Provide the (x, y) coordinate of the cell's center where the given text is located.  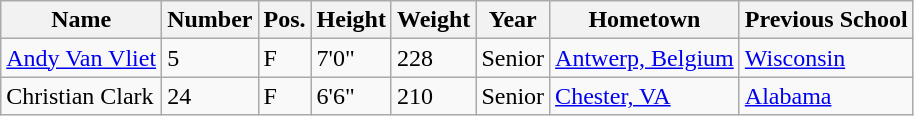
Andy Van Vliet (82, 58)
Chester, VA (645, 96)
Weight (433, 20)
Name (82, 20)
7'0" (351, 58)
Number (210, 20)
5 (210, 58)
228 (433, 58)
Previous School (826, 20)
24 (210, 96)
6'6" (351, 96)
Christian Clark (82, 96)
Height (351, 20)
Pos. (284, 20)
Year (513, 20)
Hometown (645, 20)
210 (433, 96)
Antwerp, Belgium (645, 58)
Wisconsin (826, 58)
Alabama (826, 96)
